Pinpoint the cell where the given text exists, returning its [X, Y] midpoint coordinate. 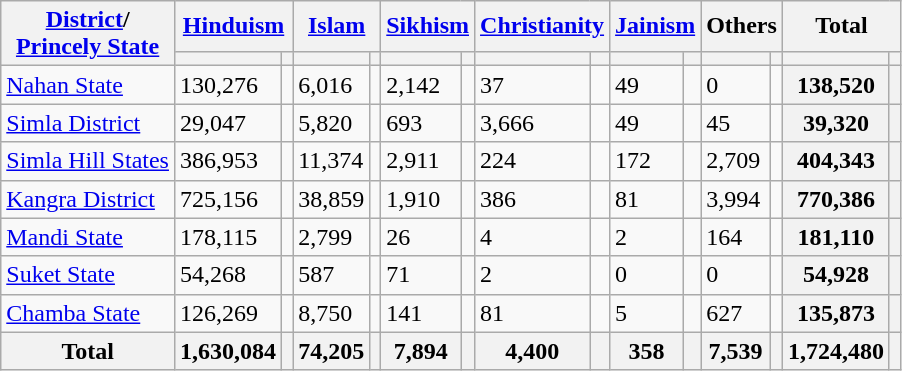
5 [647, 313]
Kangra District [88, 199]
141 [421, 313]
627 [736, 313]
138,520 [836, 85]
2,911 [421, 161]
224 [532, 161]
587 [332, 275]
404,343 [836, 161]
172 [647, 161]
Others [742, 26]
130,276 [228, 85]
3,666 [532, 123]
358 [647, 351]
54,928 [836, 275]
Simla District [88, 123]
4 [532, 237]
26 [421, 237]
Mandi State [88, 237]
71 [421, 275]
6,016 [332, 85]
Christianity [542, 26]
54,268 [228, 275]
135,873 [836, 313]
1,630,084 [228, 351]
770,386 [836, 199]
Chamba State [88, 313]
7,539 [736, 351]
2,799 [332, 237]
Jainism [656, 26]
Sikhism [428, 26]
5,820 [332, 123]
386 [532, 199]
Simla Hill States [88, 161]
693 [421, 123]
Nahan State [88, 85]
Suket State [88, 275]
386,953 [228, 161]
39,320 [836, 123]
11,374 [332, 161]
74,205 [332, 351]
2,709 [736, 161]
1,724,480 [836, 351]
Hinduism [233, 26]
178,115 [228, 237]
45 [736, 123]
37 [532, 85]
126,269 [228, 313]
8,750 [332, 313]
725,156 [228, 199]
Islam [337, 26]
29,047 [228, 123]
4,400 [532, 351]
181,110 [836, 237]
7,894 [421, 351]
3,994 [736, 199]
164 [736, 237]
38,859 [332, 199]
1,910 [421, 199]
District/Princely State [88, 34]
2,142 [421, 85]
